Output the [X, Y] coordinate of the center of the cell containing the given text.  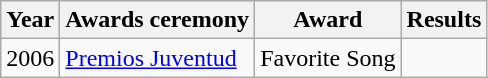
Results [444, 20]
Award [328, 20]
Premios Juventud [158, 58]
Favorite Song [328, 58]
Year [30, 20]
2006 [30, 58]
Awards ceremony [158, 20]
